Pinpoint the cell where the given text exists, returning its [x, y] midpoint coordinate. 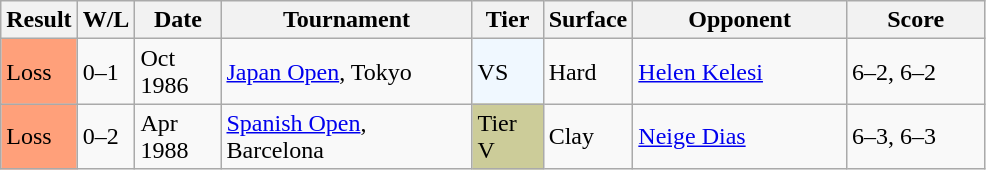
Tier [508, 20]
0–1 [106, 72]
Clay [588, 136]
Opponent [740, 20]
Score [916, 20]
Surface [588, 20]
Tier V [508, 136]
Helen Kelesi [740, 72]
W/L [106, 20]
Date [178, 20]
Apr 1988 [178, 136]
Tournament [346, 20]
0–2 [106, 136]
6–2, 6–2 [916, 72]
Neige Dias [740, 136]
Hard [588, 72]
6–3, 6–3 [916, 136]
Oct 1986 [178, 72]
Japan Open, Tokyo [346, 72]
Result [39, 20]
Spanish Open, Barcelona [346, 136]
VS [508, 72]
